Return (X, Y) of the center of cell containing provided text 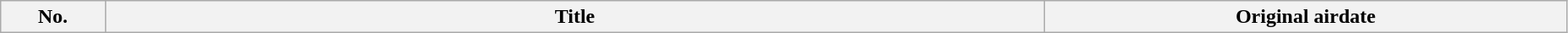
Original airdate (1306, 17)
Title (574, 17)
No. (53, 17)
